Determine the (X, Y) coordinate at the center of the cell enclosing the given text.  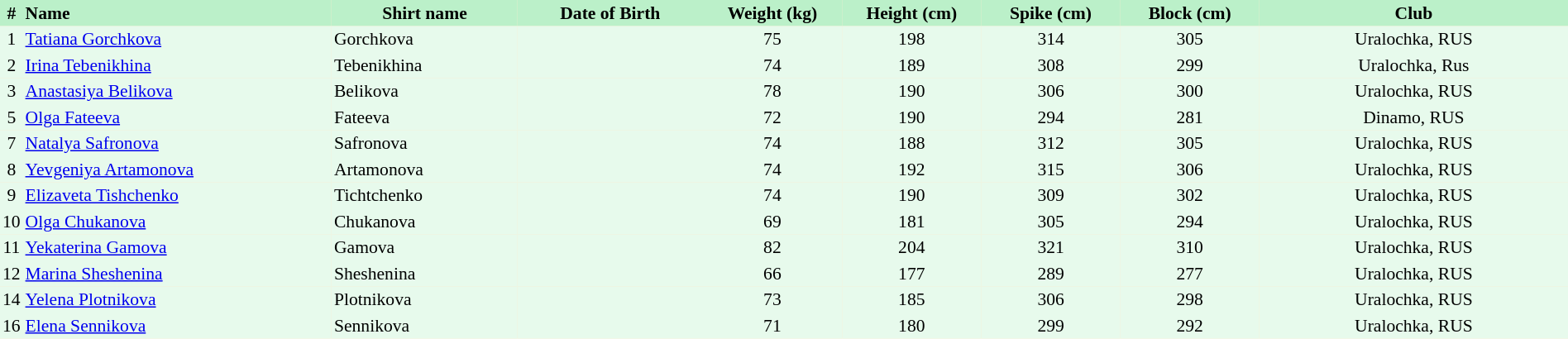
7 (12, 144)
Marina Sheshenina (177, 274)
12 (12, 274)
8 (12, 169)
188 (911, 144)
298 (1190, 299)
78 (772, 91)
Chukanova (425, 222)
281 (1190, 117)
302 (1190, 195)
Shirt name (425, 13)
308 (1050, 65)
Date of Birth (610, 13)
# (12, 13)
9 (12, 195)
321 (1050, 248)
75 (772, 40)
11 (12, 248)
2 (12, 65)
300 (1190, 91)
72 (772, 117)
Name (177, 13)
66 (772, 274)
Yelena Plotnikova (177, 299)
Natalya Safronova (177, 144)
314 (1050, 40)
3 (12, 91)
185 (911, 299)
Irina Tebenikhina (177, 65)
Uralochka, Rus (1414, 65)
Olga Chukanova (177, 222)
Sheshenina (425, 274)
Tichtchenko (425, 195)
192 (911, 169)
180 (911, 326)
Gorchkova (425, 40)
310 (1190, 248)
Gamova (425, 248)
Height (cm) (911, 13)
71 (772, 326)
Club (1414, 13)
5 (12, 117)
Block (cm) (1190, 13)
181 (911, 222)
73 (772, 299)
Tebenikhina (425, 65)
Sennikova (425, 326)
289 (1050, 274)
Yevgeniya Artamonova (177, 169)
1 (12, 40)
Weight (kg) (772, 13)
Spike (cm) (1050, 13)
315 (1050, 169)
309 (1050, 195)
Anastasiya Belikova (177, 91)
Artamonova (425, 169)
Belikova (425, 91)
177 (911, 274)
10 (12, 222)
Yekaterina Gamova (177, 248)
189 (911, 65)
Plotnikova (425, 299)
Elena Sennikova (177, 326)
204 (911, 248)
82 (772, 248)
14 (12, 299)
292 (1190, 326)
312 (1050, 144)
198 (911, 40)
Safronova (425, 144)
Elizaveta Tishchenko (177, 195)
Tatiana Gorchkova (177, 40)
69 (772, 222)
Olga Fateeva (177, 117)
16 (12, 326)
277 (1190, 274)
Fateeva (425, 117)
Dinamo, RUS (1414, 117)
